Scan for the cell matching the given text and deliver its (X, Y) coordinate at center. 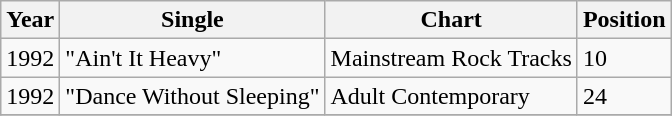
Single (192, 20)
10 (624, 58)
Chart (451, 20)
Adult Contemporary (451, 96)
Year (30, 20)
Position (624, 20)
"Ain't It Heavy" (192, 58)
24 (624, 96)
Mainstream Rock Tracks (451, 58)
"Dance Without Sleeping" (192, 96)
